Search for the cell housing the specified text and yield its (X, Y) center coordinate. 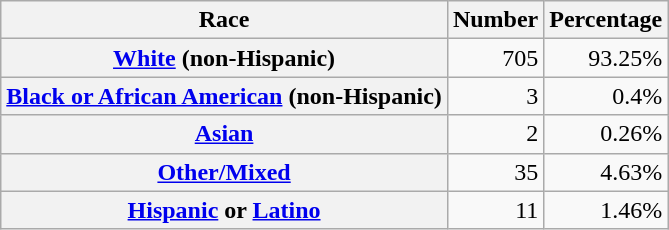
4.63% (606, 172)
White (non-Hispanic) (224, 58)
1.46% (606, 210)
35 (495, 172)
Other/Mixed (224, 172)
3 (495, 96)
0.4% (606, 96)
2 (495, 134)
0.26% (606, 134)
Percentage (606, 20)
Hispanic or Latino (224, 210)
705 (495, 58)
Number (495, 20)
Asian (224, 134)
93.25% (606, 58)
Black or African American (non-Hispanic) (224, 96)
11 (495, 210)
Race (224, 20)
